Find where the given text appears and provide that cell's center as (x, y) coordinate. 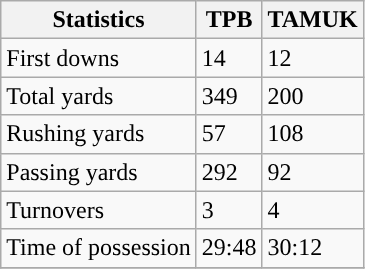
Statistics (99, 20)
292 (229, 172)
30:12 (312, 248)
First downs (99, 58)
4 (312, 210)
12 (312, 58)
108 (312, 134)
TAMUK (312, 20)
Turnovers (99, 210)
29:48 (229, 248)
Total yards (99, 96)
Time of possession (99, 248)
Rushing yards (99, 134)
14 (229, 58)
349 (229, 96)
57 (229, 134)
Passing yards (99, 172)
92 (312, 172)
3 (229, 210)
200 (312, 96)
TPB (229, 20)
